Return (X, Y) of the center of cell containing provided text 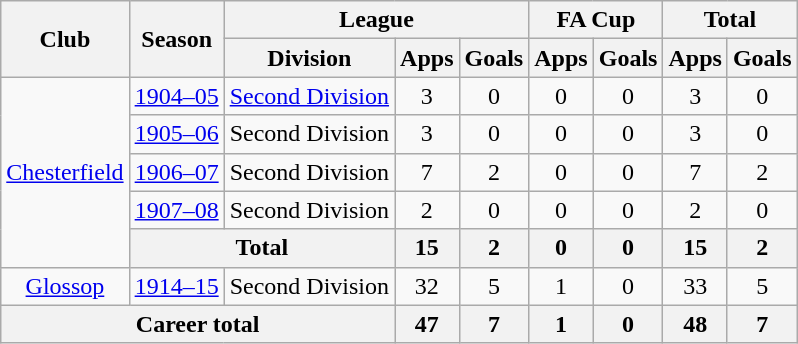
Career total (198, 324)
47 (427, 324)
1905–06 (176, 134)
1904–05 (176, 96)
1906–07 (176, 172)
1907–08 (176, 210)
Division (309, 58)
48 (695, 324)
League (376, 20)
FA Cup (596, 20)
1914–15 (176, 286)
Chesterfield (65, 172)
32 (427, 286)
Glossop (65, 286)
33 (695, 286)
Club (65, 39)
Season (176, 39)
